For the text-containing cell, return its midpoint in [X, Y] coordinate format. 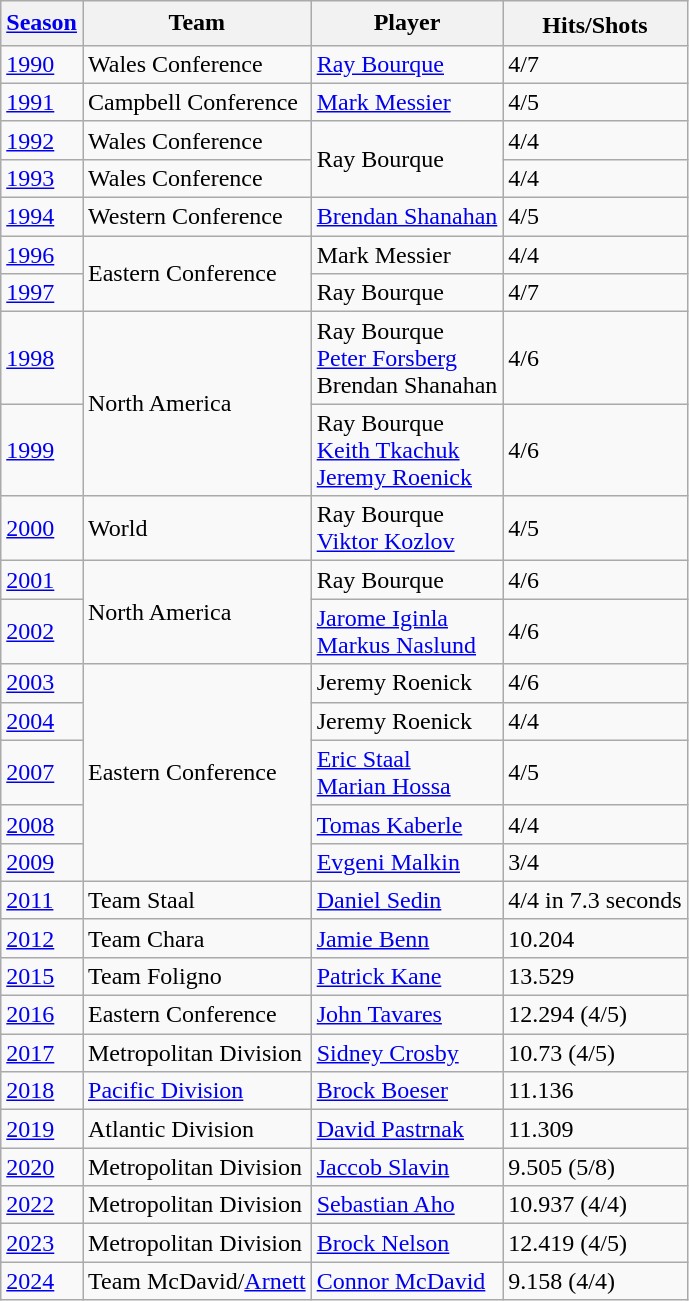
David Pastrnak [407, 1129]
9.505 (5/8) [595, 1167]
1993 [42, 178]
2024 [42, 1281]
2003 [42, 683]
2007 [42, 772]
2022 [42, 1205]
Jamie Benn [407, 938]
10.937 (4/4) [595, 1205]
9.158 (4/4) [595, 1281]
1999 [42, 450]
10.73 (4/5) [595, 1053]
2009 [42, 862]
4/4 in 7.3 seconds [595, 900]
Brock Nelson [407, 1243]
10.204 [595, 938]
2001 [42, 580]
Daniel Sedin [407, 900]
Brendan Shanahan [407, 217]
Campbell Conference [196, 102]
2020 [42, 1167]
1991 [42, 102]
12.294 (4/5) [595, 1015]
John Tavares [407, 1015]
Brock Boeser [407, 1091]
3/4 [595, 862]
Sidney Crosby [407, 1053]
Jarome IginlaMarkus Naslund [407, 632]
11.309 [595, 1129]
2000 [42, 528]
Atlantic Division [196, 1129]
2017 [42, 1053]
Hits/Shots [595, 24]
2018 [42, 1091]
12.419 (4/5) [595, 1243]
1998 [42, 358]
2023 [42, 1243]
Team Foligno [196, 976]
Team Staal [196, 900]
Ray BourqueViktor Kozlov [407, 528]
11.136 [595, 1091]
1996 [42, 255]
Patrick Kane [407, 976]
2011 [42, 900]
2019 [42, 1129]
Player [407, 24]
1990 [42, 64]
Evgeni Malkin [407, 862]
2012 [42, 938]
1992 [42, 140]
Western Conference [196, 217]
Eric StaalMarian Hossa [407, 772]
1994 [42, 217]
Connor McDavid [407, 1281]
Ray BourqueKeith TkachukJeremy Roenick [407, 450]
Tomas Kaberle [407, 824]
Team Chara [196, 938]
13.529 [595, 976]
1997 [42, 293]
2008 [42, 824]
Team McDavid/Arnett [196, 1281]
2002 [42, 632]
Pacific Division [196, 1091]
Sebastian Aho [407, 1205]
Season [42, 24]
2016 [42, 1015]
Ray BourquePeter ForsbergBrendan Shanahan [407, 358]
Team [196, 24]
World [196, 528]
Jaccob Slavin [407, 1167]
2015 [42, 976]
2004 [42, 721]
